Provide the [X, Y] coordinate of the cell's center where the given text is located.  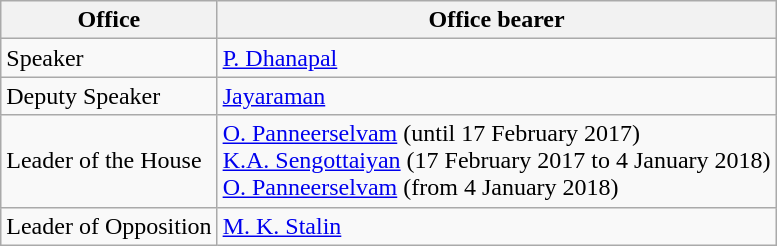
Jayaraman [496, 96]
Leader of Opposition [109, 226]
O. Panneerselvam (until 17 February 2017)K.A. Sengottaiyan (17 February 2017 to 4 January 2018)O. Panneerselvam (from 4 January 2018) [496, 161]
P. Dhanapal [496, 58]
Office [109, 20]
Speaker [109, 58]
Office bearer [496, 20]
Leader of the House [109, 161]
M. K. Stalin [496, 226]
Deputy Speaker [109, 96]
